Locate the cell with the specified text and output its (x, y) center coordinate. 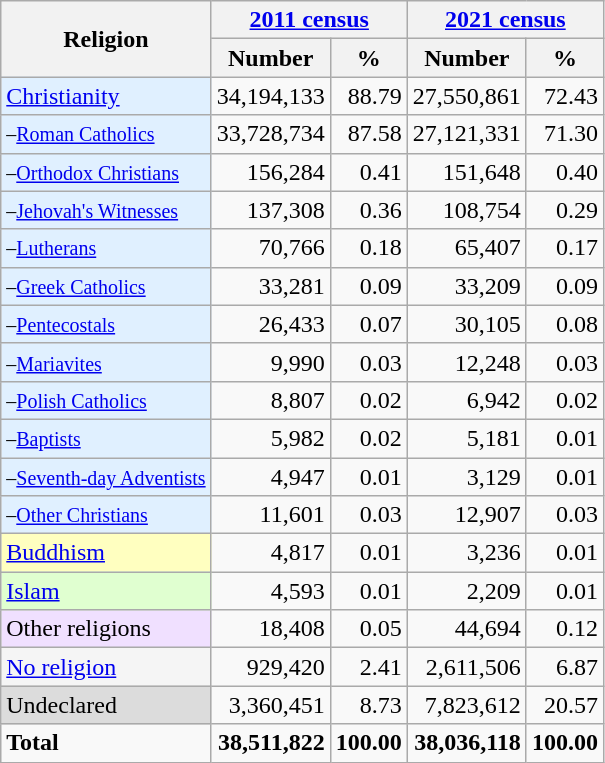
151,648 (466, 172)
0.18 (368, 248)
–Lutherans (106, 248)
0.12 (564, 629)
3,360,451 (270, 705)
–Seventh-day Adventists (106, 477)
Buddhism (106, 553)
70,766 (270, 248)
–Other Christians (106, 515)
2021 census (505, 20)
2,209 (466, 591)
0.41 (368, 172)
33,728,734 (270, 134)
Islam (106, 591)
Other religions (106, 629)
26,433 (270, 324)
33,209 (466, 286)
–Orthodox Christians (106, 172)
5,181 (466, 438)
38,511,822 (270, 743)
20.57 (564, 705)
87.58 (368, 134)
0.08 (564, 324)
Total (106, 743)
7,823,612 (466, 705)
5,982 (270, 438)
72.43 (564, 96)
27,121,331 (466, 134)
6.87 (564, 667)
156,284 (270, 172)
0.40 (564, 172)
71.30 (564, 134)
8.73 (368, 705)
–Mariavites (106, 362)
18,408 (270, 629)
108,754 (466, 210)
44,694 (466, 629)
6,942 (466, 400)
12,248 (466, 362)
0.07 (368, 324)
38,036,118 (466, 743)
33,281 (270, 286)
65,407 (466, 248)
88.79 (368, 96)
0.36 (368, 210)
–Jehovah's Witnesses (106, 210)
4,817 (270, 553)
0.05 (368, 629)
3,129 (466, 477)
2.41 (368, 667)
27,550,861 (466, 96)
8,807 (270, 400)
2011 census (309, 20)
Religion (106, 39)
Christianity (106, 96)
3,236 (466, 553)
34,194,133 (270, 96)
–Greek Catholics (106, 286)
–Pentecostals (106, 324)
0.17 (564, 248)
12,907 (466, 515)
929,420 (270, 667)
30,105 (466, 324)
2,611,506 (466, 667)
0.29 (564, 210)
–Roman Catholics (106, 134)
Undeclared (106, 705)
11,601 (270, 515)
4,947 (270, 477)
137,308 (270, 210)
9,990 (270, 362)
No religion (106, 667)
–Polish Catholics (106, 400)
4,593 (270, 591)
–Baptists (106, 438)
